Capture the cell that displays the provided text and extract its (x, y) central coordinate. 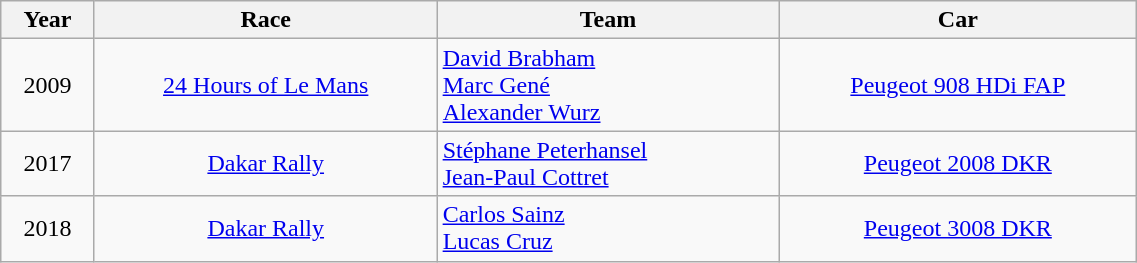
Peugeot 908 HDi FAP (958, 85)
24 Hours of Le Mans (266, 85)
2017 (48, 164)
Peugeot 3008 DKR (958, 228)
Team (608, 20)
Year (48, 20)
Carlos Sainz Lucas Cruz (608, 228)
Stéphane Peterhansel Jean-Paul Cottret (608, 164)
Car (958, 20)
Peugeot 2008 DKR (958, 164)
2009 (48, 85)
Race (266, 20)
2018 (48, 228)
David Brabham Marc Gené Alexander Wurz (608, 85)
